Identify which cell holds the provided text, then report its [X, Y] central coordinate. 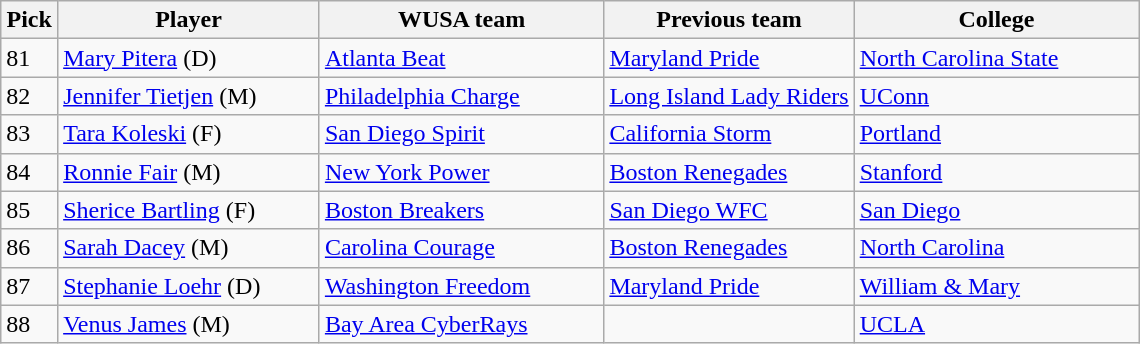
85 [30, 210]
Ronnie Fair (M) [189, 172]
Tara Koleski (F) [189, 134]
87 [30, 286]
82 [30, 96]
Portland [996, 134]
84 [30, 172]
Boston Breakers [461, 210]
81 [30, 58]
San Diego [996, 210]
Venus James (M) [189, 324]
Sherice Bartling (F) [189, 210]
Mary Pitera (D) [189, 58]
86 [30, 248]
Sarah Dacey (M) [189, 248]
Player [189, 20]
San Diego WFC [729, 210]
California Storm [729, 134]
William & Mary [996, 286]
Carolina Courage [461, 248]
83 [30, 134]
Bay Area CyberRays [461, 324]
College [996, 20]
Atlanta Beat [461, 58]
UCLA [996, 324]
New York Power [461, 172]
Previous team [729, 20]
Stephanie Loehr (D) [189, 286]
Stanford [996, 172]
88 [30, 324]
Long Island Lady Riders [729, 96]
UConn [996, 96]
North Carolina State [996, 58]
Pick [30, 20]
Philadelphia Charge [461, 96]
North Carolina [996, 248]
WUSA team [461, 20]
Washington Freedom [461, 286]
San Diego Spirit [461, 134]
Jennifer Tietjen (M) [189, 96]
